Detect which cell encompasses the target text, then output its [x, y] center coordinate. 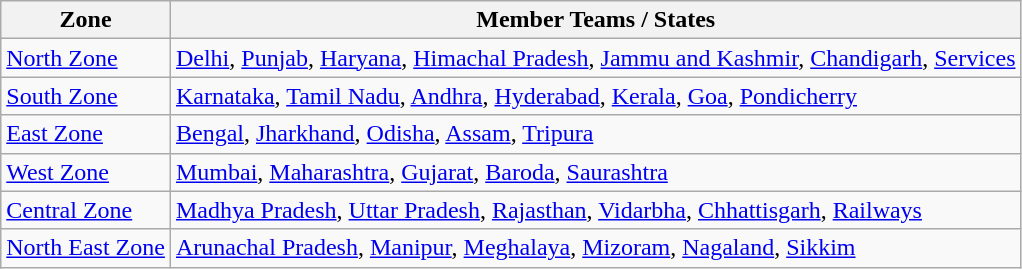
Karnataka, Tamil Nadu, Andhra, Hyderabad, Kerala, Goa, Pondicherry [596, 96]
Bengal, Jharkhand, Odisha, Assam, Tripura [596, 134]
East Zone [86, 134]
North East Zone [86, 248]
Arunachal Pradesh, Manipur, Meghalaya, Mizoram, Nagaland, Sikkim [596, 248]
North Zone [86, 58]
Mumbai, Maharashtra, Gujarat, Baroda, Saurashtra [596, 172]
Zone [86, 20]
West Zone [86, 172]
Central Zone [86, 210]
Member Teams / States [596, 20]
Madhya Pradesh, Uttar Pradesh, Rajasthan, Vidarbha, Chhattisgarh, Railways [596, 210]
Delhi, Punjab, Haryana, Himachal Pradesh, Jammu and Kashmir, Chandigarh, Services [596, 58]
South Zone [86, 96]
